Capture the cell that displays the provided text and extract its (X, Y) central coordinate. 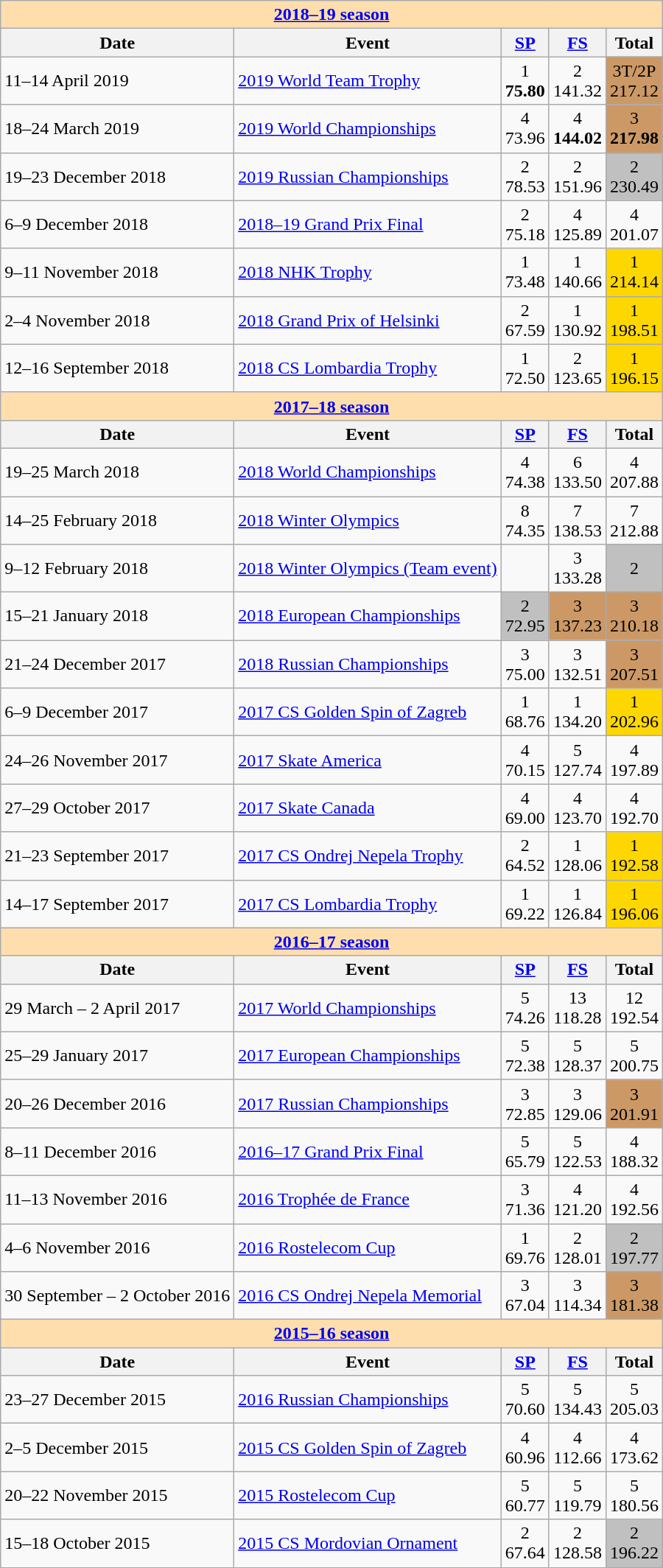
4 121.20 (578, 1200)
2019 World Team Trophy (368, 81)
2016–17 Grand Prix Final (368, 1151)
2018–19 Grand Prix Final (368, 224)
2 67.64 (525, 1543)
3 137.23 (578, 616)
2016 Rostelecom Cup (368, 1247)
1 196.15 (634, 368)
1 134.20 (578, 712)
5 119.79 (578, 1496)
21–24 December 2017 (118, 665)
2–5 December 2015 (118, 1447)
2018 Winter Olympics (Team event) (368, 569)
4–6 November 2016 (118, 1247)
2018–19 season (331, 15)
1 69.76 (525, 1247)
27–29 October 2017 (118, 808)
19–23 December 2018 (118, 177)
3 181.38 (634, 1295)
3 75.00 (525, 665)
3 72.85 (525, 1104)
5 128.37 (578, 1055)
2–4 November 2018 (118, 320)
2 141.32 (578, 81)
19–25 March 2018 (118, 472)
3 217.98 (634, 128)
6–9 December 2017 (118, 712)
4 123.70 (578, 808)
2018 World Championships (368, 472)
5 60.77 (525, 1496)
2018 Grand Prix of Helsinki (368, 320)
30 September – 2 October 2016 (118, 1295)
3 210.18 (634, 616)
2018 European Championships (368, 616)
7 138.53 (578, 520)
4 144.02 (578, 128)
5 200.75 (634, 1055)
5 74.26 (525, 1008)
2017 Skate Canada (368, 808)
4 125.89 (578, 224)
8 74.35 (525, 520)
3 71.36 (525, 1200)
13 118.28 (578, 1008)
2 128.58 (578, 1543)
5 65.79 (525, 1151)
3 207.51 (634, 665)
3T/2P 217.12 (634, 81)
4 197.89 (634, 760)
4 112.66 (578, 1447)
9–12 February 2018 (118, 569)
2 67.59 (525, 320)
14–17 September 2017 (118, 903)
2017 Skate America (368, 760)
21–23 September 2017 (118, 856)
1 130.92 (578, 320)
5 180.56 (634, 1496)
8–11 December 2016 (118, 1151)
3 129.06 (578, 1104)
2 196.22 (634, 1543)
4 188.32 (634, 1151)
4 73.96 (525, 128)
20–26 December 2016 (118, 1104)
7 212.88 (634, 520)
1 192.58 (634, 856)
2018 CS Lombardia Trophy (368, 368)
5 70.60 (525, 1400)
1 73.48 (525, 273)
1 202.96 (634, 712)
15–18 October 2015 (118, 1543)
9–11 November 2018 (118, 273)
15–21 January 2018 (118, 616)
23–27 December 2015 (118, 1400)
2015 Rostelecom Cup (368, 1496)
1 72.50 (525, 368)
1 126.84 (578, 903)
4 201.07 (634, 224)
2 75.18 (525, 224)
2 197.77 (634, 1247)
4 60.96 (525, 1447)
3 67.04 (525, 1295)
2 123.65 (578, 368)
2 230.49 (634, 177)
3 201.91 (634, 1104)
2016–17 season (331, 942)
2018 Winter Olympics (368, 520)
14–25 February 2018 (118, 520)
5 122.53 (578, 1151)
1 214.14 (634, 273)
24–26 November 2017 (118, 760)
2 (634, 569)
1 140.66 (578, 273)
2 78.53 (525, 177)
4 173.62 (634, 1447)
20–22 November 2015 (118, 1496)
2017 Russian Championships (368, 1104)
3 132.51 (578, 665)
4 69.00 (525, 808)
4 207.88 (634, 472)
2018 NHK Trophy (368, 273)
1 68.76 (525, 712)
2017 CS Lombardia Trophy (368, 903)
2015–16 season (331, 1334)
5 127.74 (578, 760)
2 128.01 (578, 1247)
2 64.52 (525, 856)
1 69.22 (525, 903)
2016 Trophée de France (368, 1200)
2 72.95 (525, 616)
2015 CS Mordovian Ornament (368, 1543)
2017–18 season (331, 406)
2017 CS Ondrej Nepela Trophy (368, 856)
1 198.51 (634, 320)
5 134.43 (578, 1400)
11–13 November 2016 (118, 1200)
1 128.06 (578, 856)
5 205.03 (634, 1400)
2015 CS Golden Spin of Zagreb (368, 1447)
2017 European Championships (368, 1055)
4 74.38 (525, 472)
2017 CS Golden Spin of Zagreb (368, 712)
1 196.06 (634, 903)
2019 World Championships (368, 128)
2019 Russian Championships (368, 177)
3 133.28 (578, 569)
5 72.38 (525, 1055)
1 75.80 (525, 81)
2018 Russian Championships (368, 665)
11–14 April 2019 (118, 81)
2 151.96 (578, 177)
2016 Russian Championships (368, 1400)
3 114.34 (578, 1295)
2016 CS Ondrej Nepela Memorial (368, 1295)
12–16 September 2018 (118, 368)
4 70.15 (525, 760)
29 March – 2 April 2017 (118, 1008)
2017 World Championships (368, 1008)
4 192.70 (634, 808)
6 133.50 (578, 472)
12 192.54 (634, 1008)
25–29 January 2017 (118, 1055)
6–9 December 2018 (118, 224)
4 192.56 (634, 1200)
18–24 March 2019 (118, 128)
